Provide the [X, Y] coordinate of the cell's center where the given text is located.  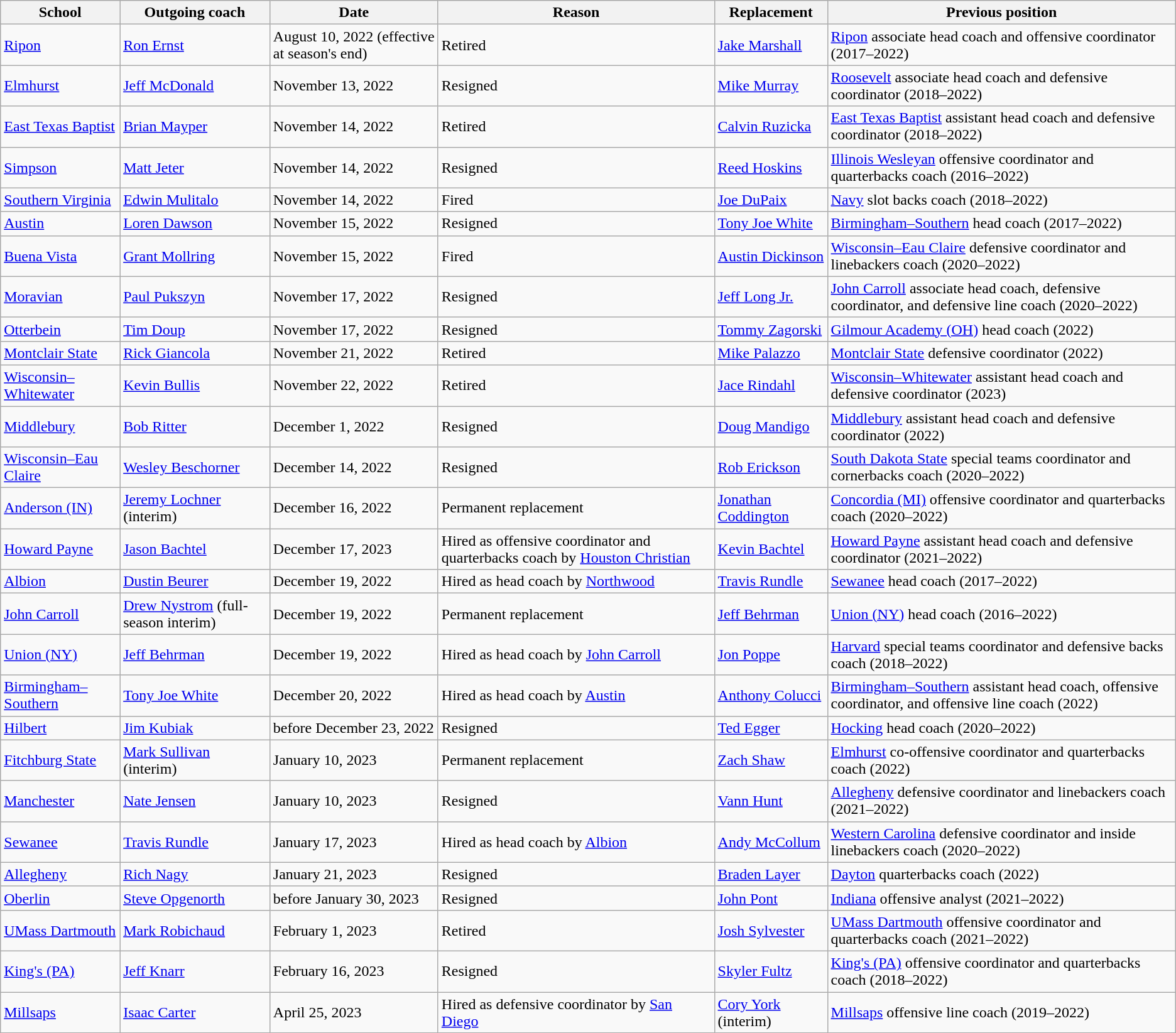
Jason Bachtel [195, 549]
Steve Opgenorth [195, 898]
Rich Nagy [195, 874]
Date [354, 13]
Mike Palazzo [771, 353]
Dayton quarterbacks coach (2022) [1001, 874]
Birmingham–Southern [60, 696]
Mark Sullivan (interim) [195, 760]
December 16, 2022 [354, 509]
Kevin Bachtel [771, 549]
John Carroll associate head coach, defensive coordinator, and defensive line coach (2020–2022) [1001, 296]
January 17, 2023 [354, 841]
Hired as head coach by John Carroll [576, 654]
before December 23, 2022 [354, 728]
Andy McCollum [771, 841]
Ted Egger [771, 728]
Wisconsin–Whitewater [60, 386]
Hired as defensive coordinator by San Diego [576, 1012]
Brian Mayper [195, 127]
Calvin Ruzicka [771, 127]
Loren Dawson [195, 224]
before January 30, 2023 [354, 898]
Montclair State [60, 353]
Allegheny [60, 874]
Simpson [60, 167]
April 25, 2023 [354, 1012]
February 16, 2023 [354, 971]
Rick Giancola [195, 353]
Indiana offensive analyst (2021–2022) [1001, 898]
Mike Murray [771, 85]
November 22, 2022 [354, 386]
Gilmour Academy (OH) head coach (2022) [1001, 329]
UMass Dartmouth offensive coordinator and quarterbacks coach (2021–2022) [1001, 931]
Oberlin [60, 898]
Howard Payne assistant head coach and defensive coordinator (2021–2022) [1001, 549]
Tommy Zagorski [771, 329]
December 14, 2022 [354, 467]
Buena Vista [60, 256]
Harvard special teams coordinator and defensive backs coach (2018–2022) [1001, 654]
Roosevelt associate head coach and defensive coordinator (2018–2022) [1001, 85]
Wisconsin–Eau Claire [60, 467]
January 21, 2023 [354, 874]
Grant Mollring [195, 256]
Jake Marshall [771, 45]
November 21, 2022 [354, 353]
Jace Rindahl [771, 386]
Wisconsin–Whitewater assistant head coach and defensive coordinator (2023) [1001, 386]
Western Carolina defensive coordinator and inside linebackers coach (2020–2022) [1001, 841]
Ripon [60, 45]
Dustin Beurer [195, 581]
Reed Hoskins [771, 167]
Union (NY) head coach (2016–2022) [1001, 614]
South Dakota State special teams coordinator and cornerbacks coach (2020–2022) [1001, 467]
Southern Virginia [60, 200]
February 1, 2023 [354, 931]
December 20, 2022 [354, 696]
Ripon associate head coach and offensive coordinator (2017–2022) [1001, 45]
Austin [60, 224]
East Texas Baptist [60, 127]
Bob Ritter [195, 426]
November 13, 2022 [354, 85]
King's (PA) offensive coordinator and quarterbacks coach (2018–2022) [1001, 971]
East Texas Baptist assistant head coach and defensive coordinator (2018–2022) [1001, 127]
Paul Pukszyn [195, 296]
Ron Ernst [195, 45]
Mark Robichaud [195, 931]
Jon Poppe [771, 654]
Braden Layer [771, 874]
Rob Erickson [771, 467]
Outgoing coach [195, 13]
Edwin Mulitalo [195, 200]
Albion [60, 581]
King's (PA) [60, 971]
Vann Hunt [771, 801]
Nate Jensen [195, 801]
Hilbert [60, 728]
School [60, 13]
Kevin Bullis [195, 386]
Skyler Fultz [771, 971]
Birmingham–Southern head coach (2017–2022) [1001, 224]
Elmhurst co-offensive coordinator and quarterbacks coach (2022) [1001, 760]
Jeff McDonald [195, 85]
Hired as offensive coordinator and quarterbacks coach by Houston Christian [576, 549]
Concordia (MI) offensive coordinator and quarterbacks coach (2020–2022) [1001, 509]
Allegheny defensive coordinator and linebackers coach (2021–2022) [1001, 801]
Reason [576, 13]
Previous position [1001, 13]
Drew Nystrom (full-season interim) [195, 614]
Union (NY) [60, 654]
Middlebury [60, 426]
Anthony Colucci [771, 696]
Millsaps offensive line coach (2019–2022) [1001, 1012]
Illinois Wesleyan offensive coordinator and quarterbacks coach (2016–2022) [1001, 167]
John Pont [771, 898]
Jim Kubiak [195, 728]
Fitchburg State [60, 760]
Doug Mandigo [771, 426]
Elmhurst [60, 85]
December 17, 2023 [354, 549]
Middlebury assistant head coach and defensive coordinator (2022) [1001, 426]
Joe DuPaix [771, 200]
Jeff Knarr [195, 971]
Millsaps [60, 1012]
Zach Shaw [771, 760]
Jeremy Lochner (interim) [195, 509]
Wisconsin–Eau Claire defensive coordinator and linebackers coach (2020–2022) [1001, 256]
Navy slot backs coach (2018–2022) [1001, 200]
Sewanee [60, 841]
Moravian [60, 296]
Howard Payne [60, 549]
Replacement [771, 13]
Cory York (interim) [771, 1012]
Hired as head coach by Northwood [576, 581]
Jonathan Coddington [771, 509]
Birmingham–Southern assistant head coach, offensive coordinator, and offensive line coach (2022) [1001, 696]
December 1, 2022 [354, 426]
Sewanee head coach (2017–2022) [1001, 581]
Otterbein [60, 329]
Josh Sylvester [771, 931]
Austin Dickinson [771, 256]
Hocking head coach (2020–2022) [1001, 728]
Jeff Long Jr. [771, 296]
Anderson (IN) [60, 509]
Manchester [60, 801]
Montclair State defensive coordinator (2022) [1001, 353]
John Carroll [60, 614]
Hired as head coach by Albion [576, 841]
Matt Jeter [195, 167]
Tim Doup [195, 329]
Hired as head coach by Austin [576, 696]
Wesley Beschorner [195, 467]
Isaac Carter [195, 1012]
UMass Dartmouth [60, 931]
August 10, 2022 (effective at season's end) [354, 45]
